Return [X, Y] of the center of cell containing provided text 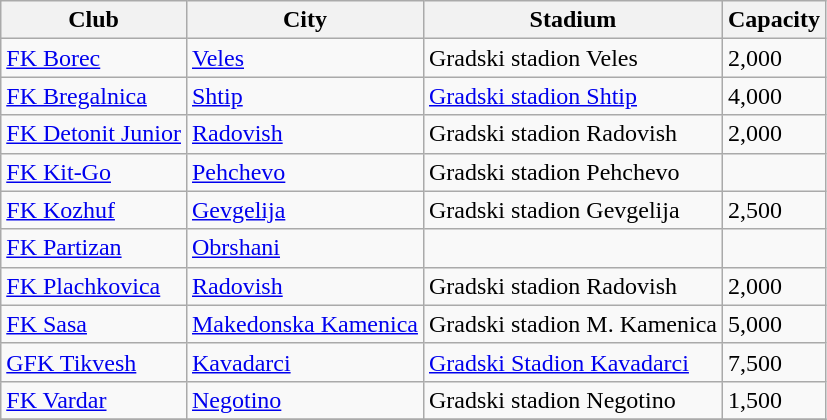
Veles [304, 58]
FK Kit-Go [94, 172]
Gradski Stadion Kavadarci [572, 362]
Obrshani [304, 248]
FK Plachkovica [94, 286]
Gradski stadion M. Kamenica [572, 324]
FK Vardar [94, 400]
4,000 [774, 96]
City [304, 20]
Makedonska Kamenica [304, 324]
7,500 [774, 362]
Negotino [304, 400]
GFK Tikvesh [94, 362]
Shtip [304, 96]
FK Bregalnica [94, 96]
Gevgelija [304, 210]
Gradski stadion Shtip [572, 96]
FK Partizan [94, 248]
FK Borec [94, 58]
5,000 [774, 324]
Stadium [572, 20]
Gradski stadion Negotino [572, 400]
1,500 [774, 400]
Club [94, 20]
Pehchevo [304, 172]
Gradski stadion Veles [572, 58]
Gradski stadion Pehchevo [572, 172]
Kavadarci [304, 362]
FK Kozhuf [94, 210]
2,500 [774, 210]
Capacity [774, 20]
FK Sasa [94, 324]
Gradski stadion Gevgelija [572, 210]
FK Detonit Junior [94, 134]
